Find where the given text appears and provide that cell's center as (X, Y) coordinate. 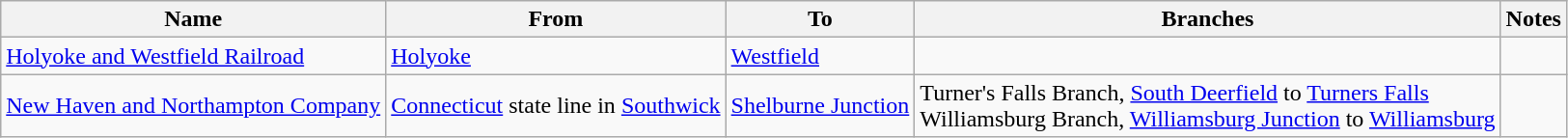
From (556, 19)
To (820, 19)
Connecticut state line in Southwick (556, 106)
Holyoke and Westfield Railroad (193, 56)
Shelburne Junction (820, 106)
Name (193, 19)
Westfield (820, 56)
Holyoke (556, 56)
Turner's Falls Branch, South Deerfield to Turners FallsWilliamsburg Branch, Williamsburg Junction to Williamsburg (1208, 106)
Branches (1208, 19)
Notes (1533, 19)
New Haven and Northampton Company (193, 106)
